Pinpoint the cell where the given text exists, returning its (x, y) midpoint coordinate. 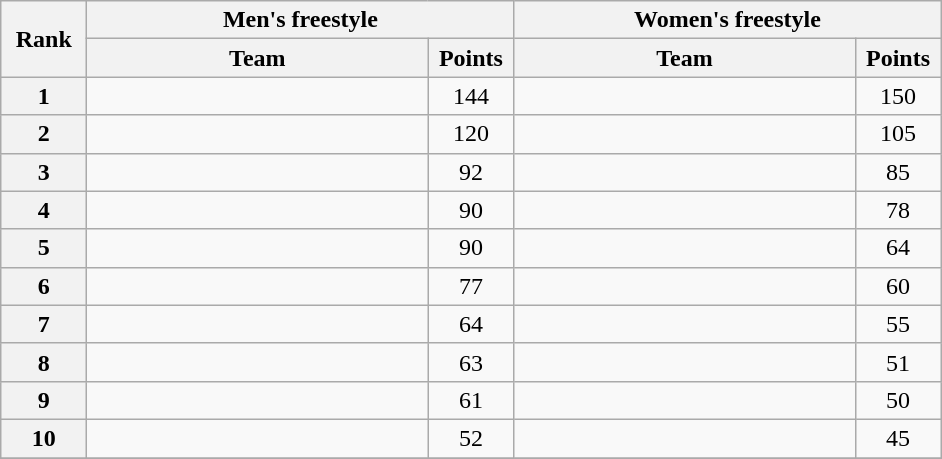
Men's freestyle (300, 20)
4 (44, 210)
51 (898, 362)
6 (44, 286)
85 (898, 172)
55 (898, 324)
8 (44, 362)
10 (44, 438)
150 (898, 96)
2 (44, 134)
50 (898, 400)
61 (471, 400)
45 (898, 438)
105 (898, 134)
5 (44, 248)
144 (471, 96)
78 (898, 210)
9 (44, 400)
1 (44, 96)
52 (471, 438)
7 (44, 324)
3 (44, 172)
Rank (44, 39)
Women's freestyle (728, 20)
120 (471, 134)
63 (471, 362)
60 (898, 286)
77 (471, 286)
92 (471, 172)
